From the cell containing the given text, extract its center point as [x, y] coordinate. 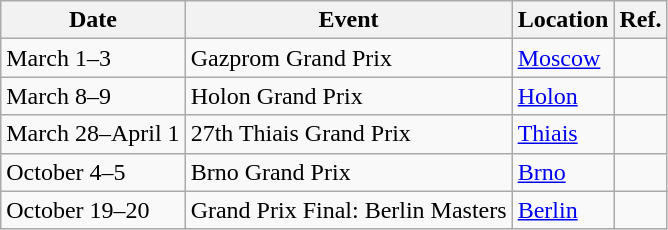
March 8–9 [93, 96]
Event [348, 20]
Moscow [563, 58]
Holon Grand Prix [348, 96]
Thiais [563, 134]
Date [93, 20]
Grand Prix Final: Berlin Masters [348, 210]
March 28–April 1 [93, 134]
Brno Grand Prix [348, 172]
Location [563, 20]
October 4–5 [93, 172]
Holon [563, 96]
27th Thiais Grand Prix [348, 134]
March 1–3 [93, 58]
October 19–20 [93, 210]
Brno [563, 172]
Berlin [563, 210]
Ref. [640, 20]
Gazprom Grand Prix [348, 58]
